Find where the given text appears and provide that cell's center as (X, Y) coordinate. 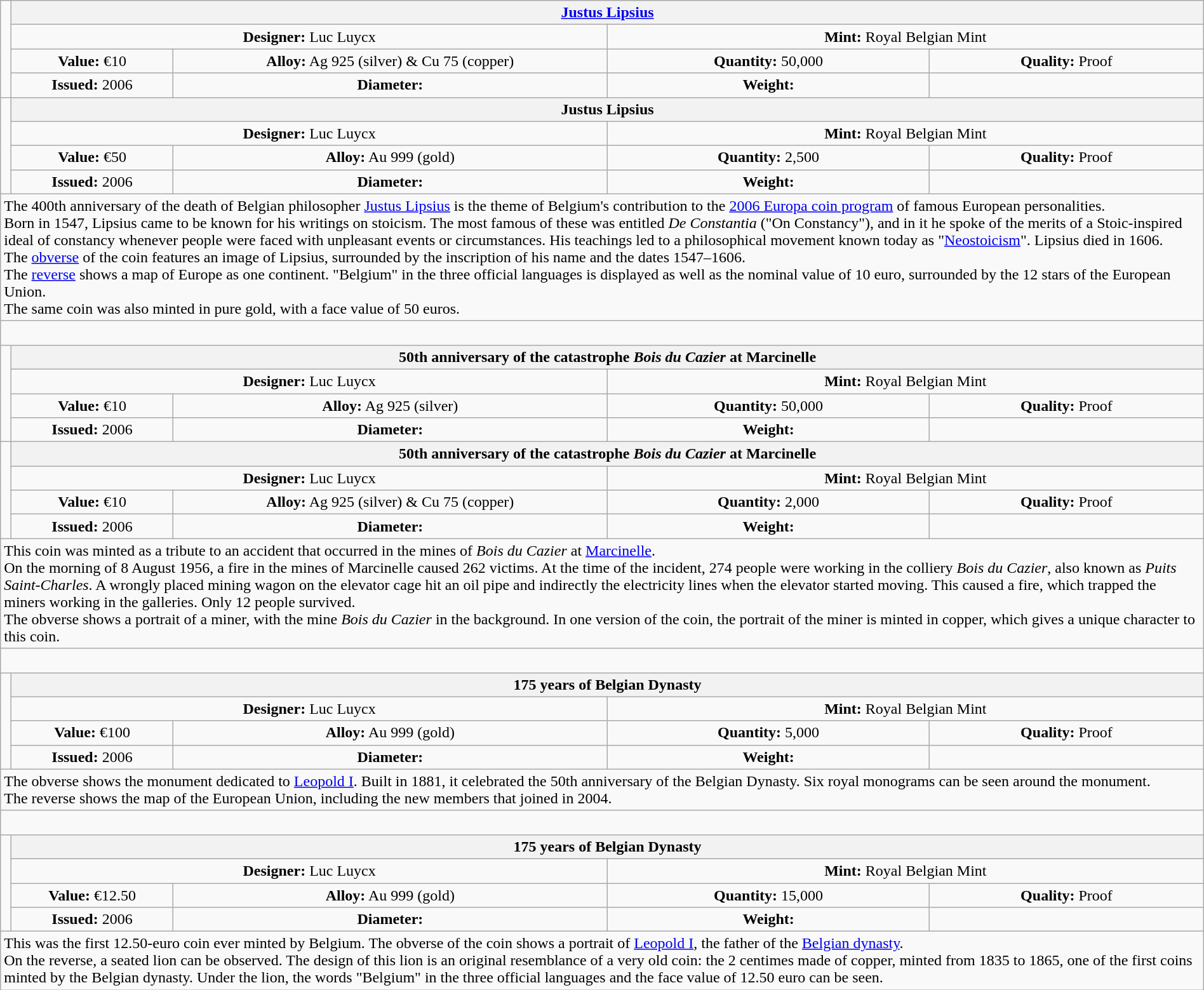
Quantity: 2,000 (768, 502)
Value: €12.50 (92, 895)
Quantity: 5,000 (768, 733)
Value: €100 (92, 733)
Alloy: Ag 925 (silver) (390, 406)
Quantity: 15,000 (768, 895)
Value: €50 (92, 157)
Quantity: 2,500 (768, 157)
